Extract the [X, Y] coordinate from the center of the cell holding the provided text.  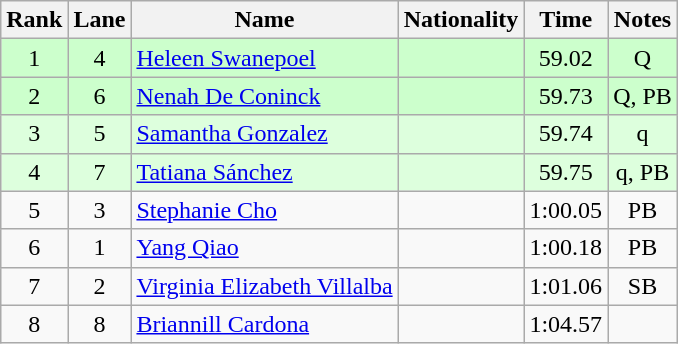
Name [264, 20]
Tatiana Sánchez [264, 172]
1:01.06 [566, 286]
Heleen Swanepoel [264, 58]
1:04.57 [566, 324]
q [643, 134]
Rank [34, 20]
Samantha Gonzalez [264, 134]
Q, PB [643, 96]
1:00.18 [566, 248]
59.75 [566, 172]
59.73 [566, 96]
Q [643, 58]
59.02 [566, 58]
SB [643, 286]
Stephanie Cho [264, 210]
Nenah De Coninck [264, 96]
Time [566, 20]
Briannill Cardona [264, 324]
Nationality [461, 20]
Virginia Elizabeth Villalba [264, 286]
Yang Qiao [264, 248]
59.74 [566, 134]
Lane [100, 20]
1:00.05 [566, 210]
q, PB [643, 172]
Notes [643, 20]
